For the text-containing cell, return its midpoint in [X, Y] coordinate format. 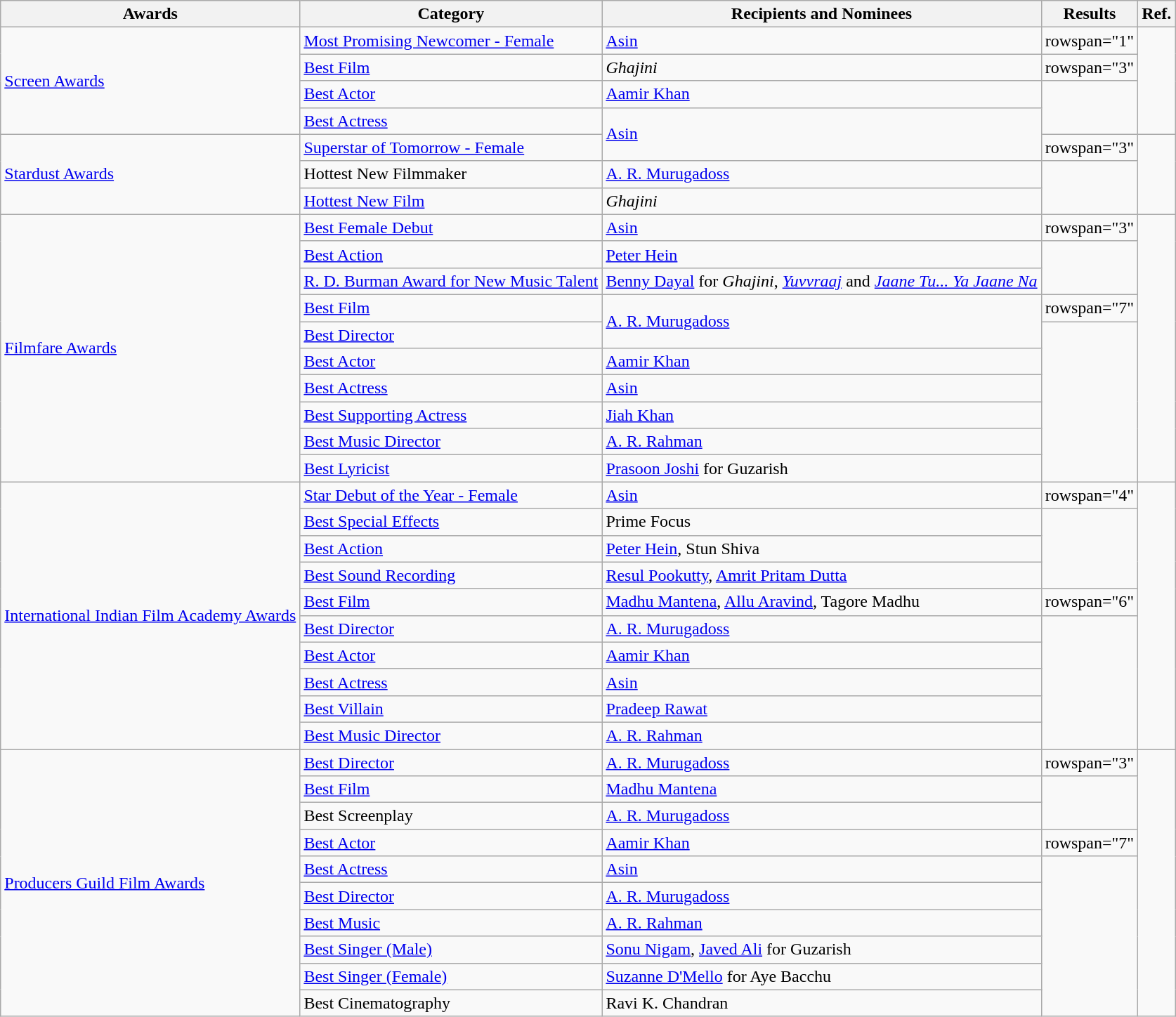
Resul Pookutty, Amrit Pritam Dutta [822, 575]
rowspan="6" [1090, 602]
Suzanne D'Mello for Aye Bacchu [822, 976]
Best Sound Recording [451, 575]
Star Debut of the Year - Female [451, 495]
Awards [150, 14]
Pradeep Rawat [822, 709]
Prime Focus [822, 522]
Hottest New Filmmaker [451, 174]
rowspan="1" [1090, 41]
Peter Hein, Stun Shiva [822, 549]
Ref. [1156, 14]
Best Singer (Female) [451, 976]
Best Supporting Actress [451, 415]
Jiah Khan [822, 415]
Screen Awards [150, 81]
Best Lyricist [451, 468]
Benny Dayal for Ghajini, Yuvvraaj and Jaane Tu... Ya Jaane Na [822, 281]
Best Music [451, 923]
Best Cinematography [451, 1003]
Peter Hein [822, 254]
Filmfare Awards [150, 348]
Best Female Debut [451, 228]
Producers Guild Film Awards [150, 882]
Stardust Awards [150, 174]
Best Villain [451, 709]
Best Singer (Male) [451, 950]
rowspan="4" [1090, 495]
Recipients and Nominees [822, 14]
Best Special Effects [451, 522]
Results [1090, 14]
Most Promising Newcomer - Female [451, 41]
Hottest New Film [451, 201]
Prasoon Joshi for Guzarish [822, 468]
Category [451, 14]
R. D. Burman Award for New Music Talent [451, 281]
International Indian Film Academy Awards [150, 615]
Madhu Mantena, Allu Aravind, Tagore Madhu [822, 602]
Superstar of Tomorrow - Female [451, 147]
Best Screenplay [451, 816]
Ravi K. Chandran [822, 1003]
Madhu Mantena [822, 789]
Sonu Nigam, Javed Ali for Guzarish [822, 950]
